Pinpoint the cell where the given text exists, returning its (X, Y) midpoint coordinate. 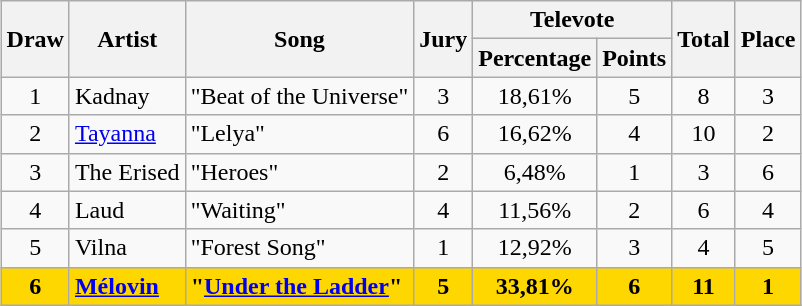
16,62% (535, 134)
Points (634, 58)
8 (704, 96)
Percentage (535, 58)
11 (704, 286)
Jury (444, 39)
Laud (127, 210)
"Heroes" (300, 172)
"Forest Song" (300, 248)
"Waiting" (300, 210)
Place (768, 39)
Vilna (127, 248)
"Lelya" (300, 134)
The Erised (127, 172)
Televote (572, 20)
18,61% (535, 96)
Song (300, 39)
10 (704, 134)
11,56% (535, 210)
12,92% (535, 248)
6,48% (535, 172)
"Beat of the Universe" (300, 96)
Draw (35, 39)
Artist (127, 39)
Mélovin (127, 286)
Kadnay (127, 96)
"Under the Ladder" (300, 286)
Total (704, 39)
Tayanna (127, 134)
33,81% (535, 286)
